Capture the cell that displays the provided text and extract its (x, y) central coordinate. 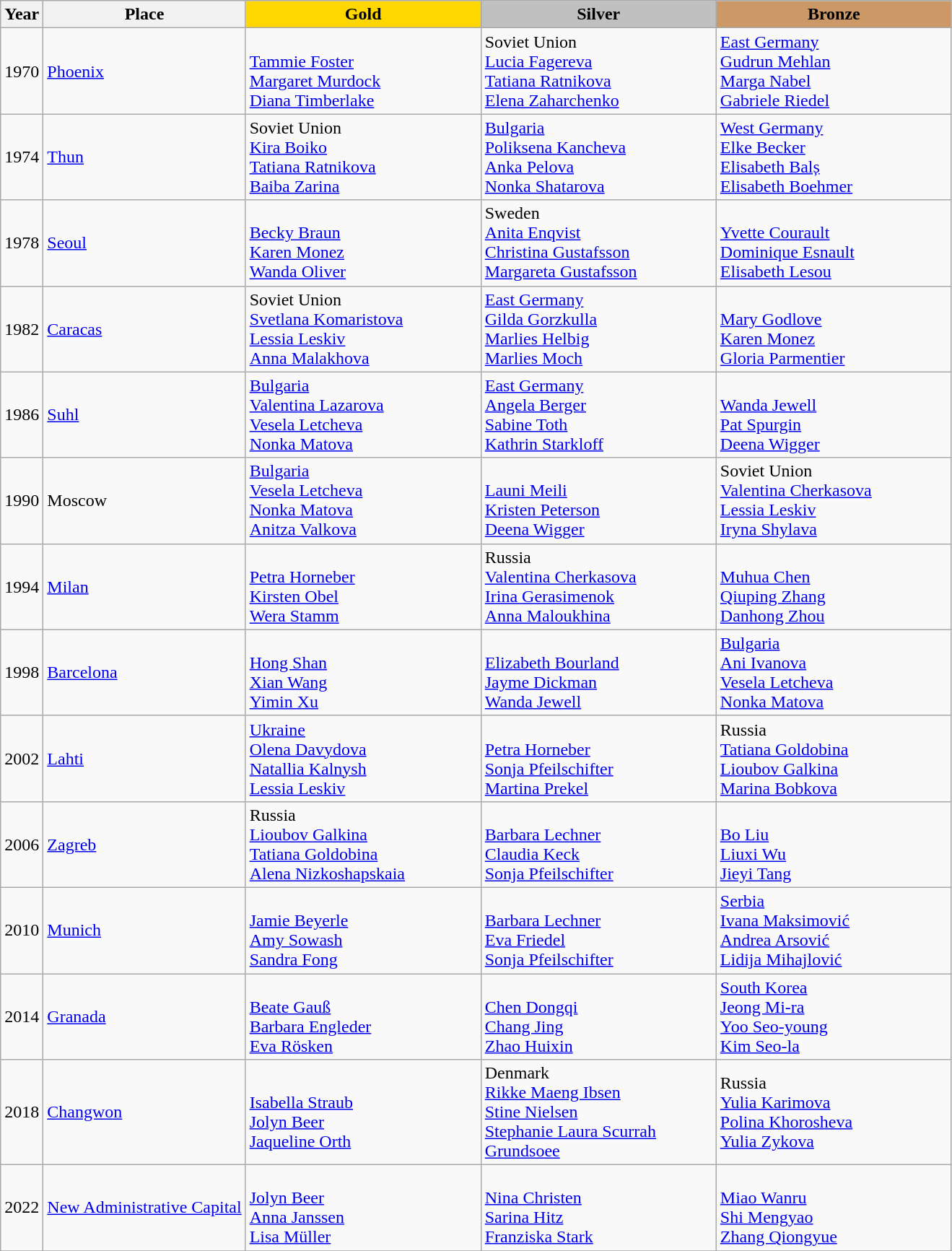
Petra HorneberSonja PfeilschifterMartina Prekel (598, 758)
Seoul (144, 243)
RussiaYulia KarimovaPolina KhoroshevaYulia Zykova (834, 1112)
BulgariaAni IvanovaVesela LetchevaNonka Matova (834, 673)
Barcelona (144, 673)
Jolyn BeerAnna JanssenLisa Müller (363, 1208)
2002 (22, 758)
Bronze (834, 14)
Petra HorneberKirsten ObelWera Stamm (363, 586)
Barbara LechnerEva FriedelSonja Pfeilschifter (598, 930)
Mary GodloveKaren MonezGloria Parmentier (834, 329)
Wanda JewellPat SpurginDeena Wigger (834, 414)
1990 (22, 501)
Granada (144, 1016)
Hong ShanXian WangYimin Xu (363, 673)
Munich (144, 930)
RussiaTatiana GoldobinaLioubov GalkinaMarina Bobkova (834, 758)
2006 (22, 845)
1986 (22, 414)
1970 (22, 71)
Suhl (144, 414)
BulgariaValentina LazarovaVesela LetchevaNonka Matova (363, 414)
Muhua ChenQiuping ZhangDanhong Zhou (834, 586)
Jamie BeyerleAmy SowashSandra Fong (363, 930)
Miao WanruShi MengyaoZhang Qiongyue (834, 1208)
Lahti (144, 758)
UkraineOlena DavydovaNatallia KalnyshLessia Leskiv (363, 758)
East GermanyGilda GorzkullaMarlies HelbigMarlies Moch (598, 329)
1974 (22, 157)
Nina ChristenSarina HitzFranziska Stark (598, 1208)
Barbara LechnerClaudia KeckSonja Pfeilschifter (598, 845)
Moscow (144, 501)
Phoenix (144, 71)
New Administrative Capital (144, 1208)
SwedenAnita EnqvistChristina GustafssonMargareta Gustafsson (598, 243)
Soviet UnionValentina CherkasovaLessia LeskivIryna Shylava (834, 501)
Zagreb (144, 845)
1982 (22, 329)
Isabella StraubJolyn BeerJaqueline Orth (363, 1112)
Chen DongqiChang JingZhao Huixin (598, 1016)
2010 (22, 930)
South KoreaJeong Mi-raYoo Seo-youngKim Seo-la (834, 1016)
Year (22, 14)
Yvette CouraultDominique EsnaultElisabeth Lesou (834, 243)
Beate GaußBarbara EnglederEva Rösken (363, 1016)
Elizabeth BourlandJayme DickmanWanda Jewell (598, 673)
1978 (22, 243)
Tammie FosterMargaret MurdockDiana Timberlake (363, 71)
Changwon (144, 1112)
RussiaLioubov GalkinaTatiana GoldobinaAlena Nizkoshapskaia (363, 845)
2022 (22, 1208)
1994 (22, 586)
SerbiaIvana MaksimovićAndrea ArsovićLidija Mihajlović (834, 930)
DenmarkRikke Maeng IbsenStine NielsenStephanie Laura Scurrah Grundsoee (598, 1112)
West GermanyElke BeckerElisabeth BalșElisabeth Boehmer (834, 157)
Soviet UnionKira BoikoTatiana RatnikovaBaiba Zarina (363, 157)
BulgariaVesela LetchevaNonka MatovaAnitza Valkova (363, 501)
Launi MeiliKristen PetersonDeena Wigger (598, 501)
RussiaValentina CherkasovaIrina GerasimenokAnna Maloukhina (598, 586)
Place (144, 14)
Thun (144, 157)
2014 (22, 1016)
1998 (22, 673)
Soviet UnionSvetlana KomaristovaLessia LeskivAnna Malakhova (363, 329)
East GermanyAngela BergerSabine TothKathrin Starkloff (598, 414)
East GermanyGudrun MehlanMarga NabelGabriele Riedel (834, 71)
Bo LiuLiuxi WuJieyi Tang (834, 845)
BulgariaPoliksena KanchevaAnka PelovaNonka Shatarova (598, 157)
Gold (363, 14)
Soviet UnionLucia FagerevaTatiana RatnikovaElena Zaharchenko (598, 71)
Milan (144, 586)
Caracas (144, 329)
Silver (598, 14)
Becky BraunKaren MonezWanda Oliver (363, 243)
2018 (22, 1112)
